Output the (X, Y) coordinate of the center of the cell containing the given text.  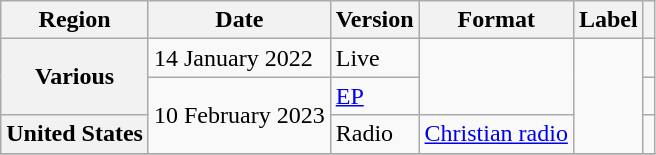
Radio (374, 134)
Format (496, 20)
United States (75, 134)
Christian radio (496, 134)
EP (374, 96)
14 January 2022 (239, 58)
Various (75, 77)
Live (374, 58)
Region (75, 20)
Version (374, 20)
Date (239, 20)
10 February 2023 (239, 115)
Label (608, 20)
